Detect which cell encompasses the target text, then output its (x, y) center coordinate. 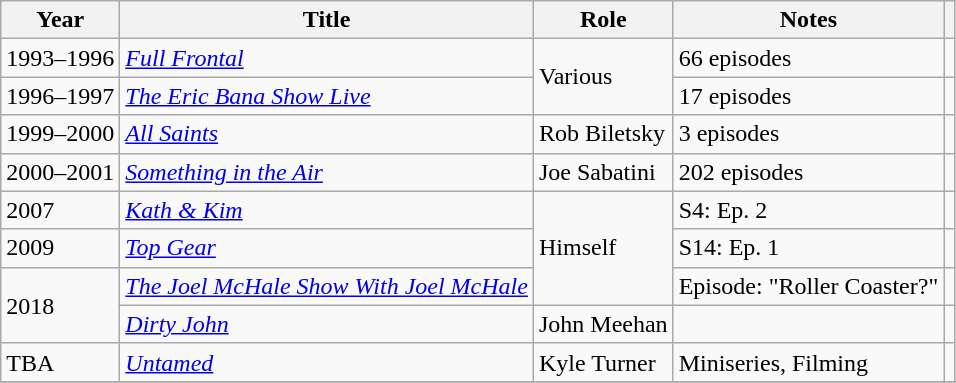
1993–1996 (60, 58)
Kath & Kim (327, 210)
Role (603, 20)
Rob Biletsky (603, 134)
The Eric Bana Show Live (327, 96)
3 episodes (808, 134)
2007 (60, 210)
Notes (808, 20)
Himself (603, 248)
1996–1997 (60, 96)
202 episodes (808, 172)
The Joel McHale Show With Joel McHale (327, 286)
2009 (60, 248)
Something in the Air (327, 172)
Miniseries, Filming (808, 362)
Various (603, 77)
S14: Ep. 1 (808, 248)
17 episodes (808, 96)
Year (60, 20)
1999–2000 (60, 134)
66 episodes (808, 58)
Title (327, 20)
Episode: "Roller Coaster?" (808, 286)
Full Frontal (327, 58)
2018 (60, 305)
2000–2001 (60, 172)
Untamed (327, 362)
Joe Sabatini (603, 172)
S4: Ep. 2 (808, 210)
John Meehan (603, 324)
TBA (60, 362)
Top Gear (327, 248)
Dirty John (327, 324)
All Saints (327, 134)
Kyle Turner (603, 362)
